Return the [x, y] coordinate for the center point of the cell that contains the specified text.  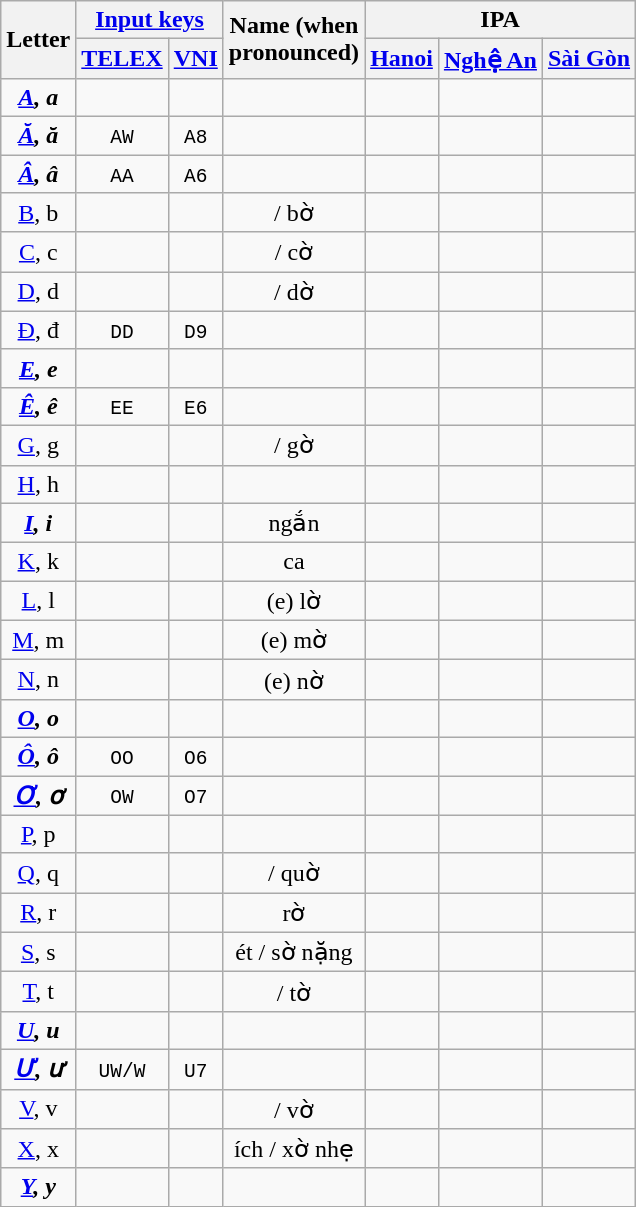
TELEX [122, 59]
AA [122, 173]
VNI [196, 59]
EE [122, 406]
O6 [196, 756]
N, n [38, 680]
Input keys [150, 20]
Q, q [38, 873]
ích / xờ nhẹ [294, 1149]
I, i [38, 523]
X, x [38, 1149]
M, m [38, 640]
D, d [38, 292]
P, p [38, 834]
B, b [38, 213]
UW/W [122, 1069]
U, u [38, 1030]
(e) mờ [294, 640]
G, g [38, 445]
OO [122, 756]
/ quờ [294, 873]
Hanoi [402, 59]
Ư, ư [38, 1069]
Ă, ă [38, 135]
Đ, đ [38, 330]
/ gờ [294, 445]
ét / sờ nặng [294, 952]
ca [294, 562]
Ê, ê [38, 406]
ngắn [294, 523]
OW [122, 796]
/ dờ [294, 292]
rờ [294, 913]
D9 [196, 330]
H, h [38, 484]
A8 [196, 135]
Y, y [38, 1187]
Ơ, ơ [38, 796]
K, k [38, 562]
Name (whenpronounced) [294, 40]
DD [122, 330]
V, v [38, 1109]
E, e [38, 368]
A, a [38, 97]
R, r [38, 913]
(e) nờ [294, 680]
Letter [38, 40]
L, l [38, 601]
Nghệ An [490, 59]
IPA [500, 20]
O7 [196, 796]
/ tờ [294, 992]
/ vờ [294, 1109]
T, t [38, 992]
(e) lờ [294, 601]
A6 [196, 173]
/ cờ [294, 252]
E6 [196, 406]
Ô, ô [38, 756]
Â, â [38, 173]
Sài Gòn [588, 59]
AW [122, 135]
C, c [38, 252]
O, o [38, 718]
/ bờ [294, 213]
S, s [38, 952]
U7 [196, 1069]
